Locate the cell with the specified text and output its (x, y) center coordinate. 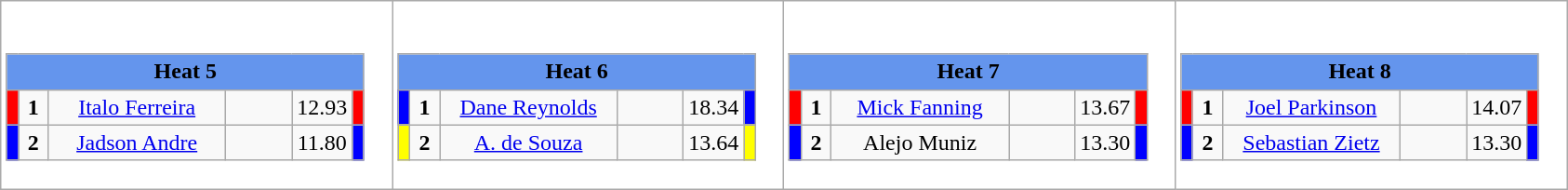
18.34 (714, 107)
Sebastian Zietz (1311, 142)
Alejo Muniz (921, 142)
13.67 (1105, 107)
Heat 8 (1360, 72)
Heat 5 (185, 72)
Heat 7 (968, 72)
A. de Souza (528, 142)
Heat 5 1 Italo Ferreira 12.93 2 Jadson Andre 11.80 (197, 95)
11.80 (322, 142)
14.07 (1497, 107)
13.64 (714, 142)
Heat 6 (577, 72)
Heat 6 1 Dane Reynolds 18.34 2 A. de Souza 13.64 (588, 95)
Heat 7 1 Mick Fanning 13.67 2 Alejo Muniz 13.30 (980, 95)
12.93 (322, 107)
Italo Ferreira (138, 107)
Jadson Andre (138, 142)
Joel Parkinson (1311, 107)
Heat 8 1 Joel Parkinson 14.07 2 Sebastian Zietz 13.30 (1371, 95)
Dane Reynolds (528, 107)
Mick Fanning (921, 107)
